Capture the cell that displays the provided text and extract its [x, y] central coordinate. 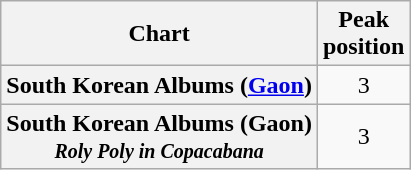
South Korean Albums (Gaon) [160, 85]
South Korean Albums (Gaon)Roly Poly in Copacabana [160, 136]
Peakposition [363, 34]
Chart [160, 34]
